Return the [x, y] coordinate for the center point of the cell that contains the specified text.  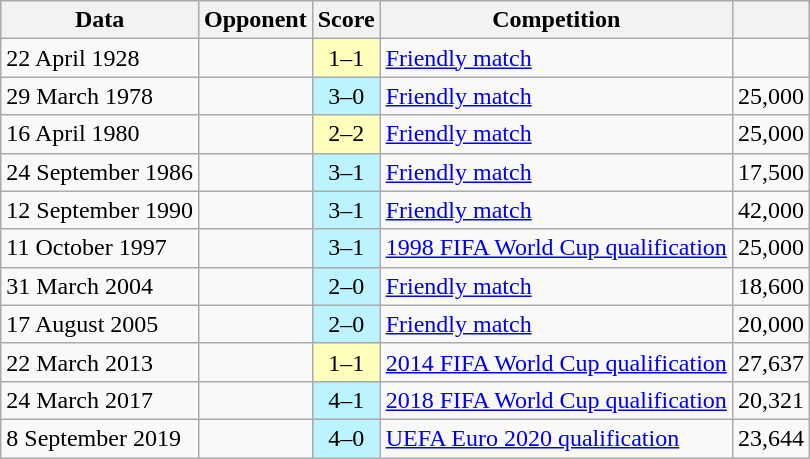
24 September 1986 [100, 172]
29 March 1978 [100, 96]
Competition [556, 20]
22 March 2013 [100, 362]
Score [346, 20]
17,500 [770, 172]
4–0 [346, 438]
4–1 [346, 400]
Data [100, 20]
UEFA Euro 2020 qualification [556, 438]
27,637 [770, 362]
31 March 2004 [100, 286]
12 September 1990 [100, 210]
24 March 2017 [100, 400]
2–2 [346, 134]
18,600 [770, 286]
20,000 [770, 324]
8 September 2019 [100, 438]
1998 FIFA World Cup qualification [556, 248]
20,321 [770, 400]
17 August 2005 [100, 324]
22 April 1928 [100, 58]
42,000 [770, 210]
16 April 1980 [100, 134]
2014 FIFA World Cup qualification [556, 362]
2018 FIFA World Cup qualification [556, 400]
23,644 [770, 438]
Opponent [255, 20]
3–0 [346, 96]
11 October 1997 [100, 248]
